Identify which cell holds the provided text, then report its (x, y) central coordinate. 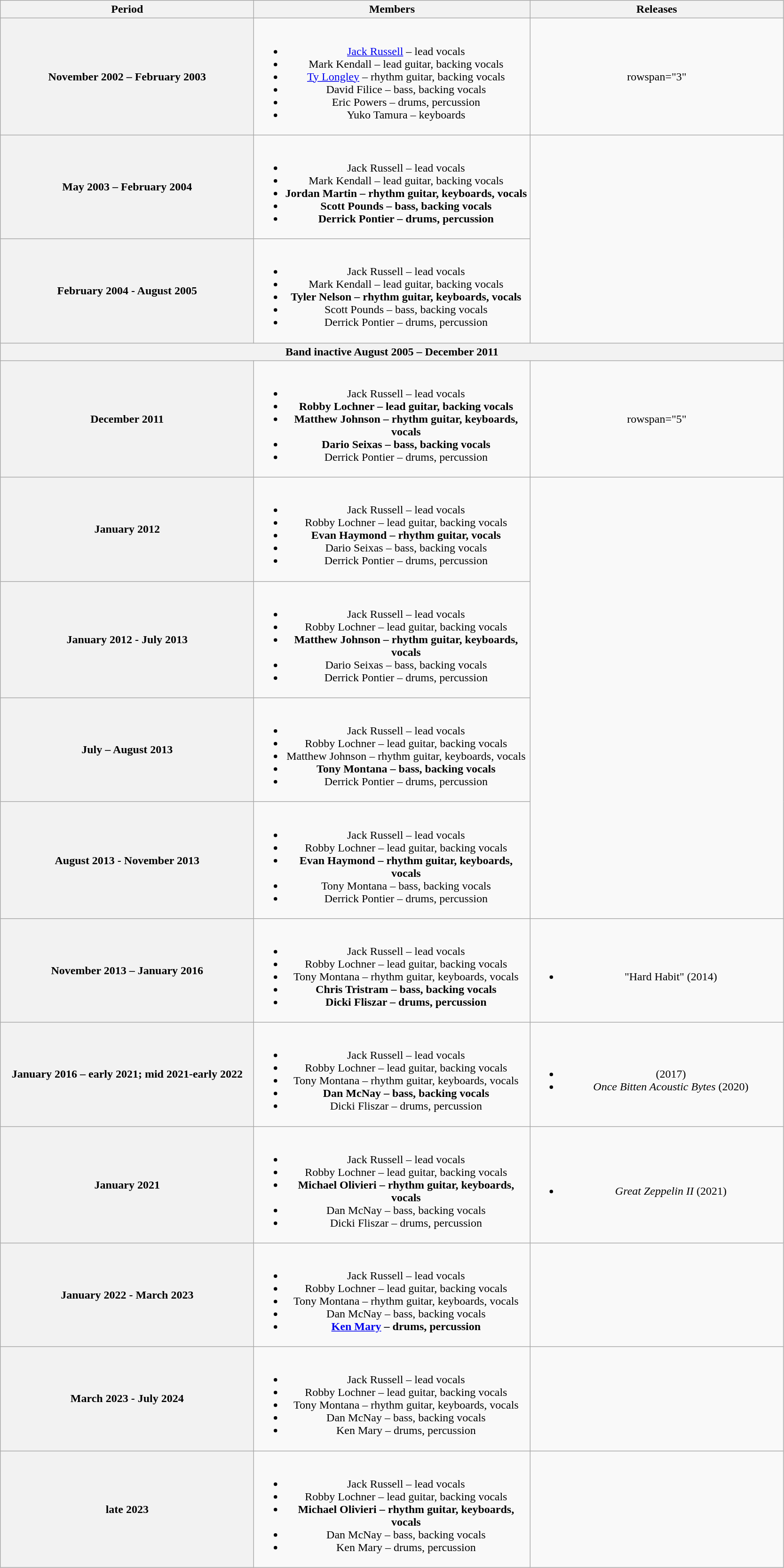
Releases (657, 9)
Band inactive August 2005 – December 2011 (392, 352)
February 2004 - August 2005 (127, 291)
(2017)Once Bitten Acoustic Bytes (2020) (657, 1074)
January 2016 – early 2021; mid 2021-early 2022 (127, 1074)
rowspan="5" (657, 419)
Period (127, 9)
Great Zeppelin II (2021) (657, 1185)
July – August 2013 (127, 749)
January 2022 - March 2023 (127, 1295)
rowspan="3" (657, 77)
March 2023 - July 2024 (127, 1399)
December 2011 (127, 419)
November 2013 – January 2016 (127, 970)
August 2013 - November 2013 (127, 860)
January 2012 (127, 529)
January 2021 (127, 1185)
"Hard Habit" (2014) (657, 970)
January 2012 - July 2013 (127, 639)
Members (392, 9)
late 2023 (127, 1509)
May 2003 – February 2004 (127, 187)
November 2002 – February 2003 (127, 77)
